Find where the given text appears and provide that cell's center as [x, y] coordinate. 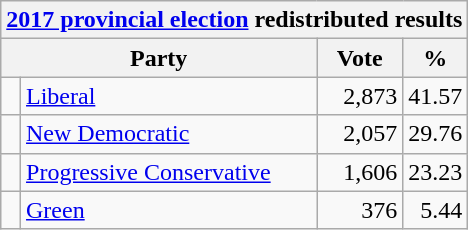
29.76 [436, 134]
Liberal [169, 96]
Vote [360, 58]
5.44 [436, 210]
Green [169, 210]
1,606 [360, 172]
Progressive Conservative [169, 172]
% [436, 58]
376 [360, 210]
2017 provincial election redistributed results [234, 20]
2,873 [360, 96]
23.23 [436, 172]
41.57 [436, 96]
Party [159, 58]
2,057 [360, 134]
New Democratic [169, 134]
